From the cell containing the given text, extract its center point as (x, y) coordinate. 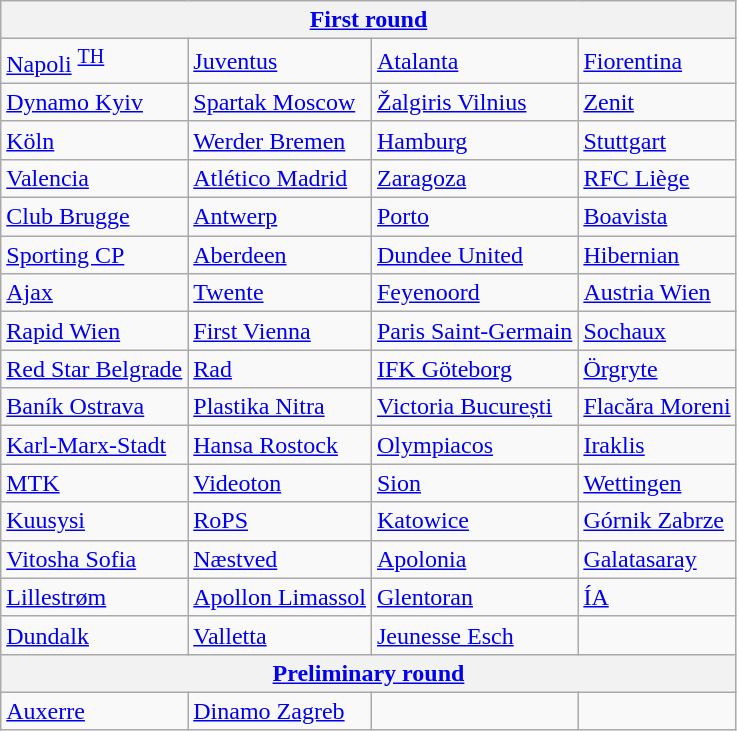
Górnik Zabrze (657, 521)
Porto (474, 217)
Sochaux (657, 331)
Atlético Madrid (280, 178)
Örgryte (657, 369)
Apolonia (474, 559)
Antwerp (280, 217)
Austria Wien (657, 293)
Feyenoord (474, 293)
Olympiacos (474, 445)
Auxerre (94, 711)
First round (368, 20)
Videoton (280, 483)
Rad (280, 369)
Valletta (280, 635)
Flacăra Moreni (657, 407)
Victoria București (474, 407)
Katowice (474, 521)
Aberdeen (280, 255)
Twente (280, 293)
Stuttgart (657, 140)
Jeunesse Esch (474, 635)
Glentoran (474, 597)
Dundee United (474, 255)
Baník Ostrava (94, 407)
Juventus (280, 62)
Zaragoza (474, 178)
Wettingen (657, 483)
Hibernian (657, 255)
Dundalk (94, 635)
Preliminary round (368, 673)
IFK Göteborg (474, 369)
Karl-Marx-Stadt (94, 445)
Valencia (94, 178)
RFC Liège (657, 178)
Red Star Belgrade (94, 369)
Napoli TH (94, 62)
Sporting CP (94, 255)
Club Brugge (94, 217)
Spartak Moscow (280, 102)
Ajax (94, 293)
Kuusysi (94, 521)
ÍA (657, 597)
Paris Saint-Germain (474, 331)
Dynamo Kyiv (94, 102)
RoPS (280, 521)
Næstved (280, 559)
Fiorentina (657, 62)
Köln (94, 140)
Werder Bremen (280, 140)
Galatasaray (657, 559)
Plastika Nitra (280, 407)
Boavista (657, 217)
Zenit (657, 102)
Vitosha Sofia (94, 559)
MTK (94, 483)
Apollon Limassol (280, 597)
Žalgiris Vilnius (474, 102)
Dinamo Zagreb (280, 711)
Rapid Wien (94, 331)
Lillestrøm (94, 597)
Iraklis (657, 445)
First Vienna (280, 331)
Atalanta (474, 62)
Sion (474, 483)
Hamburg (474, 140)
Hansa Rostock (280, 445)
